From the cell containing the given text, extract its center point as [x, y] coordinate. 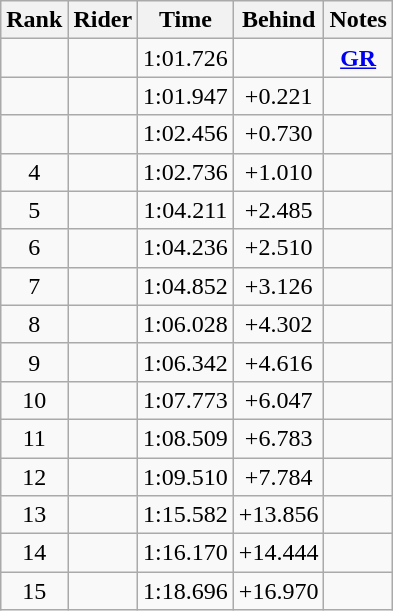
+0.730 [278, 134]
+6.783 [278, 438]
1:06.342 [186, 362]
Rank [34, 20]
1:18.696 [186, 591]
1:04.852 [186, 286]
14 [34, 553]
1:01.726 [186, 58]
1:01.947 [186, 96]
+16.970 [278, 591]
1:02.456 [186, 134]
5 [34, 210]
13 [34, 515]
10 [34, 400]
+3.126 [278, 286]
+4.616 [278, 362]
Notes [358, 20]
11 [34, 438]
1:09.510 [186, 477]
7 [34, 286]
+1.010 [278, 172]
1:08.509 [186, 438]
8 [34, 324]
1:16.170 [186, 553]
1:15.582 [186, 515]
+13.856 [278, 515]
+14.444 [278, 553]
4 [34, 172]
1:04.236 [186, 248]
1:02.736 [186, 172]
Time [186, 20]
+0.221 [278, 96]
12 [34, 477]
1:06.028 [186, 324]
+6.047 [278, 400]
GR [358, 58]
1:07.773 [186, 400]
+2.510 [278, 248]
6 [34, 248]
+2.485 [278, 210]
Behind [278, 20]
Rider [103, 20]
15 [34, 591]
1:04.211 [186, 210]
+4.302 [278, 324]
9 [34, 362]
+7.784 [278, 477]
